Locate the cell with the specified text and output its (X, Y) center coordinate. 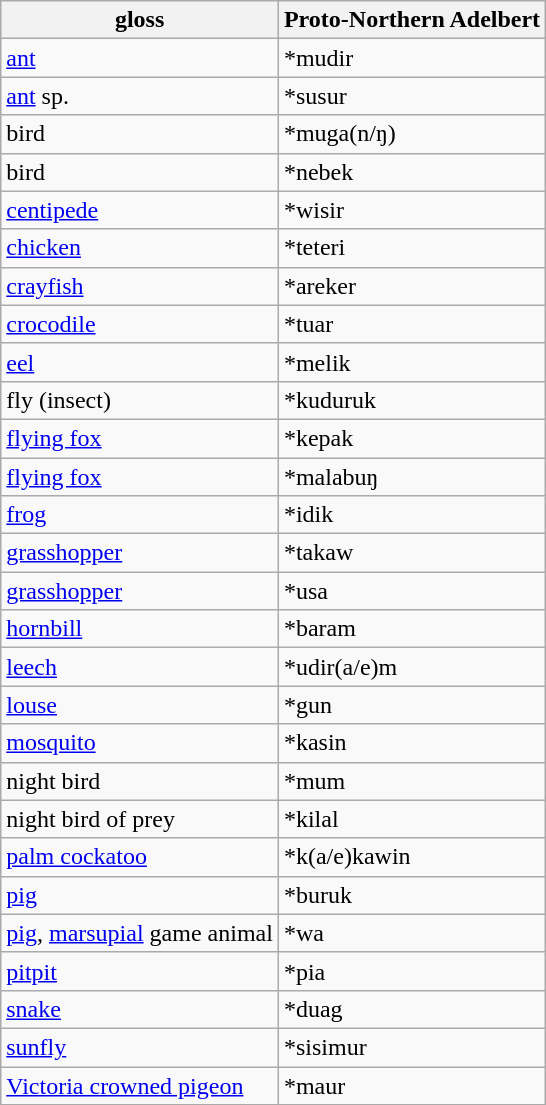
frog (140, 515)
*usa (412, 591)
hornbill (140, 629)
*kuduruk (412, 400)
*idik (412, 515)
centipede (140, 210)
pig, marsupial game animal (140, 933)
*mum (412, 781)
*sisimur (412, 1047)
night bird (140, 781)
mosquito (140, 743)
chicken (140, 248)
eel (140, 362)
pitpit (140, 971)
sunfly (140, 1047)
night bird of prey (140, 819)
*kasin (412, 743)
fly (insect) (140, 400)
*nebek (412, 172)
louse (140, 705)
*malabuŋ (412, 477)
*pia (412, 971)
*tuar (412, 324)
*mudir (412, 58)
*areker (412, 286)
gloss (140, 20)
*susur (412, 96)
palm cockatoo (140, 857)
*buruk (412, 895)
*wa (412, 933)
*gun (412, 705)
*udir(a/e)m (412, 667)
ant sp. (140, 96)
*kilal (412, 819)
crocodile (140, 324)
snake (140, 1009)
crayfish (140, 286)
*teteri (412, 248)
*baram (412, 629)
*melik (412, 362)
*muga(n/ŋ) (412, 134)
ant (140, 58)
Victoria crowned pigeon (140, 1085)
*wisir (412, 210)
Proto-Northern Adelbert (412, 20)
*k(a/e)kawin (412, 857)
*maur (412, 1085)
*takaw (412, 553)
leech (140, 667)
pig (140, 895)
*kepak (412, 438)
*duag (412, 1009)
